Return [X, Y] of the center of cell containing provided text 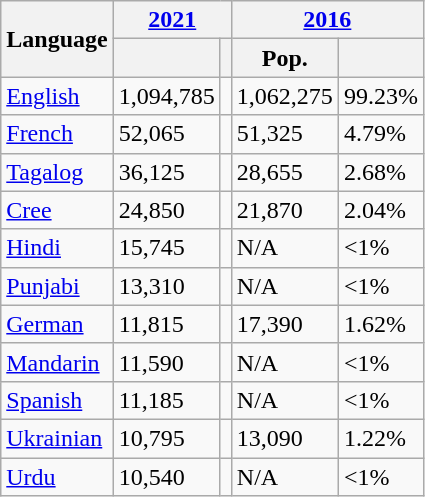
Urdu [57, 477]
1.62% [380, 324]
28,655 [284, 172]
Spanish [57, 400]
10,540 [166, 477]
10,795 [166, 438]
11,590 [166, 362]
2021 [172, 20]
4.79% [380, 134]
52,065 [166, 134]
English [57, 96]
1,062,275 [284, 96]
1,094,785 [166, 96]
11,185 [166, 400]
Hindi [57, 248]
German [57, 324]
Language [57, 39]
French [57, 134]
36,125 [166, 172]
Ukrainian [57, 438]
2016 [327, 20]
2.04% [380, 210]
1.22% [380, 438]
99.23% [380, 96]
Pop. [284, 58]
Tagalog [57, 172]
13,090 [284, 438]
2.68% [380, 172]
17,390 [284, 324]
24,850 [166, 210]
11,815 [166, 324]
Punjabi [57, 286]
15,745 [166, 248]
51,325 [284, 134]
21,870 [284, 210]
Mandarin [57, 362]
13,310 [166, 286]
Cree [57, 210]
